Detect which cell encompasses the target text, then output its (x, y) center coordinate. 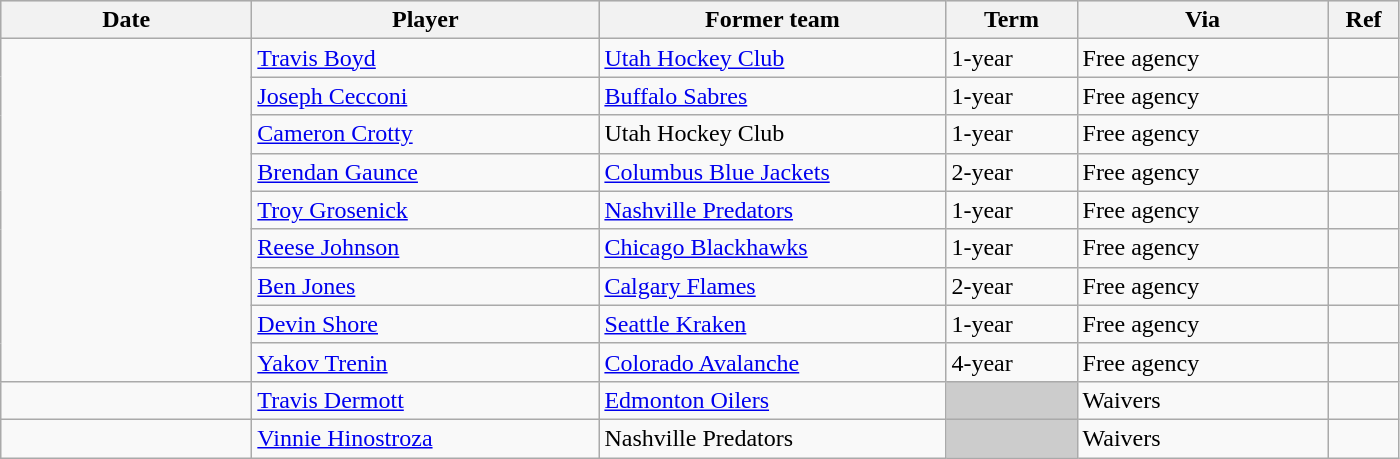
Travis Dermott (426, 400)
Buffalo Sabres (772, 96)
Date (126, 20)
Calgary Flames (772, 286)
Seattle Kraken (772, 324)
Edmonton Oilers (772, 400)
Columbus Blue Jackets (772, 172)
Via (1202, 20)
Devin Shore (426, 324)
Joseph Cecconi (426, 96)
Chicago Blackhawks (772, 248)
Yakov Trenin (426, 362)
Vinnie Hinostroza (426, 438)
Former team (772, 20)
Player (426, 20)
Brendan Gaunce (426, 172)
Term (1012, 20)
Colorado Avalanche (772, 362)
Cameron Crotty (426, 134)
Travis Boyd (426, 58)
Ref (1364, 20)
Ben Jones (426, 286)
Reese Johnson (426, 248)
Troy Grosenick (426, 210)
4-year (1012, 362)
